Detect which cell encompasses the target text, then output its (x, y) center coordinate. 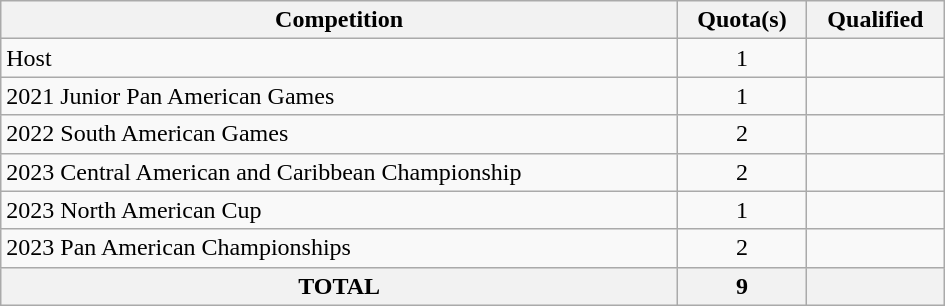
Qualified (876, 20)
Host (340, 58)
TOTAL (340, 286)
2021 Junior Pan American Games (340, 96)
Quota(s) (742, 20)
9 (742, 286)
2023 Central American and Caribbean Championship (340, 172)
2023 Pan American Championships (340, 248)
Competition (340, 20)
2022 South American Games (340, 134)
2023 North American Cup (340, 210)
